Identify which cell holds the provided text, then report its (x, y) central coordinate. 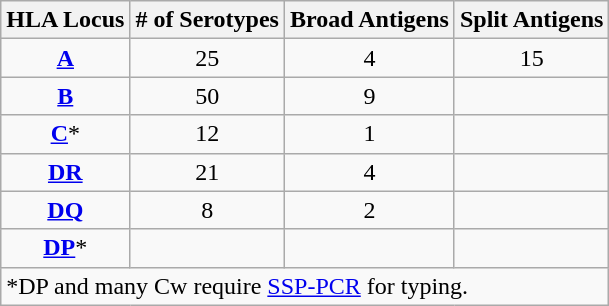
Broad Antigens (369, 20)
12 (208, 134)
HLA Locus (66, 20)
15 (531, 58)
50 (208, 96)
A (66, 58)
B (66, 96)
*DP and many Cw require SSP-PCR for typing. (305, 286)
DQ (66, 210)
25 (208, 58)
9 (369, 96)
DP* (66, 248)
Split Antigens (531, 20)
# of Serotypes (208, 20)
8 (208, 210)
DR (66, 172)
1 (369, 134)
2 (369, 210)
21 (208, 172)
C* (66, 134)
